Find where the given text appears and provide that cell's center as [X, Y] coordinate. 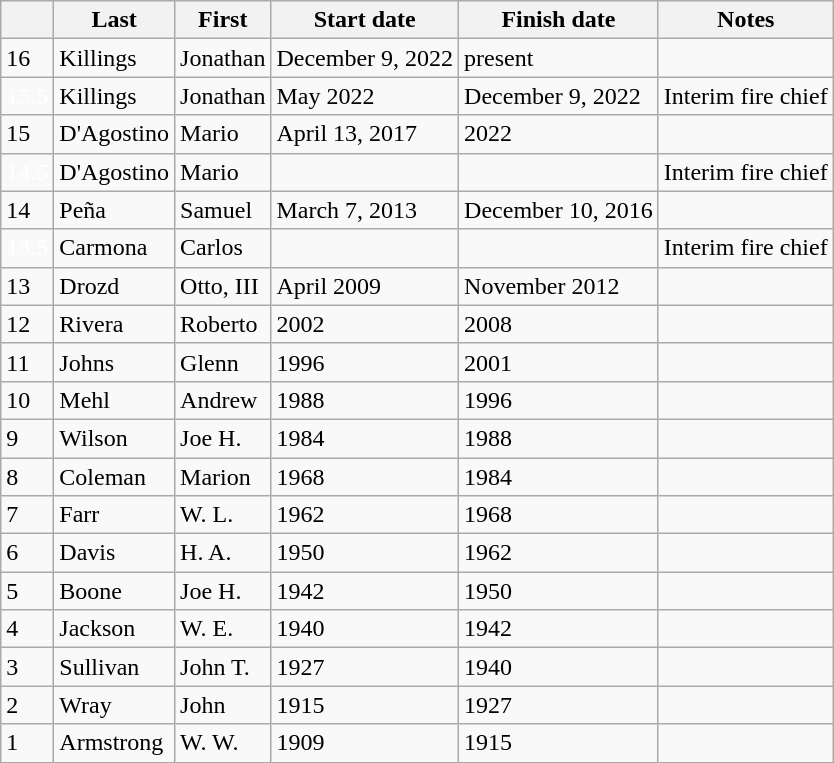
Jackson [114, 629]
April 2009 [365, 286]
3 [28, 667]
Boone [114, 591]
Samuel [223, 210]
Marion [223, 477]
2008 [559, 324]
Last [114, 20]
Coleman [114, 477]
Glenn [223, 362]
W. W. [223, 743]
Roberto [223, 324]
Start date [365, 20]
Armstrong [114, 743]
16 [28, 58]
15.5 [28, 96]
Rivera [114, 324]
1 [28, 743]
Davis [114, 553]
Finish date [559, 20]
March 7, 2013 [365, 210]
John T. [223, 667]
John [223, 705]
First [223, 20]
present [559, 58]
4 [28, 629]
Carmona [114, 248]
9 [28, 438]
12 [28, 324]
7 [28, 515]
W. E. [223, 629]
H. A. [223, 553]
2001 [559, 362]
Johns [114, 362]
14 [28, 210]
Carlos [223, 248]
W. L. [223, 515]
Mehl [114, 400]
May 2022 [365, 96]
Drozd [114, 286]
5 [28, 591]
2 [28, 705]
11 [28, 362]
13.5 [28, 248]
14.5 [28, 172]
December 10, 2016 [559, 210]
Wilson [114, 438]
Sullivan [114, 667]
13 [28, 286]
8 [28, 477]
Farr [114, 515]
10 [28, 400]
Otto, III [223, 286]
2022 [559, 134]
Wray [114, 705]
1909 [365, 743]
15 [28, 134]
6 [28, 553]
Notes [746, 20]
November 2012 [559, 286]
Andrew [223, 400]
Peña [114, 210]
April 13, 2017 [365, 134]
2002 [365, 324]
